Output the (x, y) coordinate of the center of the cell containing the given text.  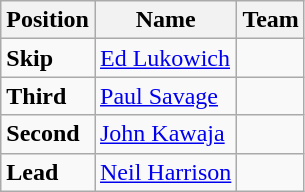
Skip (48, 58)
Name (165, 20)
Second (48, 134)
Team (271, 20)
Lead (48, 172)
Ed Lukowich (165, 58)
Neil Harrison (165, 172)
Position (48, 20)
John Kawaja (165, 134)
Third (48, 96)
Paul Savage (165, 96)
